Detect which cell encompasses the target text, then output its [x, y] center coordinate. 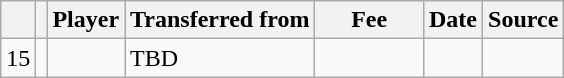
15 [18, 58]
TBD [220, 58]
Date [452, 20]
Player [86, 20]
Source [524, 20]
Transferred from [220, 20]
Fee [370, 20]
